Determine the [x, y] coordinate at the center of the cell enclosing the given text.  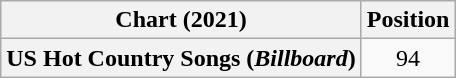
Chart (2021) [181, 20]
Position [408, 20]
94 [408, 58]
US Hot Country Songs (Billboard) [181, 58]
